Locate the cell with the specified text and output its [x, y] center coordinate. 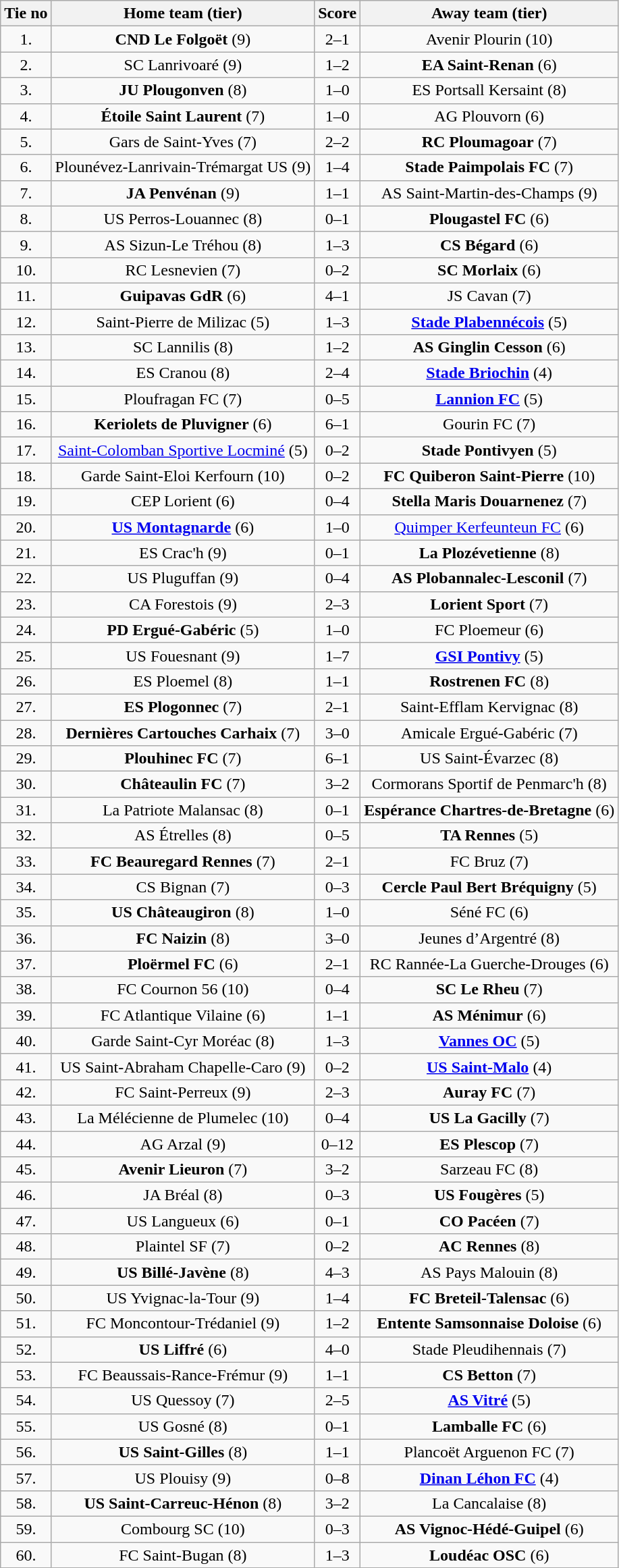
CS Bégard (6) [489, 244]
Gourin FC (7) [489, 425]
Gars de Saint-Yves (7) [183, 142]
AS Vignoc-Hédé-Guipel (6) [489, 1529]
FC Ploemeur (6) [489, 630]
AS Saint-Martin-des-Champs (9) [489, 193]
14. [26, 373]
SC Morlaix (6) [489, 270]
Espérance Chartres-de-Bretagne (6) [489, 810]
3. [26, 90]
US Fougères (5) [489, 1195]
AS Étrelles (8) [183, 836]
Saint-Efflam Kervignac (8) [489, 707]
US Saint-Abraham Chapelle-Caro (9) [183, 1066]
1–7 [338, 655]
SC Lanrivoaré (9) [183, 65]
45. [26, 1170]
CA Forestois (9) [183, 604]
33. [26, 861]
Sarzeau FC (8) [489, 1170]
Home team (tier) [183, 13]
La Mélécienne de Plumelec (10) [183, 1118]
SC Lannilis (8) [183, 348]
ES Plescop (7) [489, 1144]
Plancoët Arguenon FC (7) [489, 1452]
4. [26, 116]
Avenir Lieuron (7) [183, 1170]
FC Cournon 56 (10) [183, 990]
US Billé-Javène (8) [183, 1272]
35. [26, 913]
FC Quiberon Saint-Pierre (10) [489, 476]
Lannion FC (5) [489, 399]
Stade Plabennécois (5) [489, 322]
20. [26, 527]
58. [26, 1503]
FC Naizin (8) [183, 938]
FC Atlantique Vilaine (6) [183, 1015]
55. [26, 1426]
51. [26, 1324]
AS Plobannalec-Lesconil (7) [489, 578]
CS Betton (7) [489, 1375]
Avenir Plourin (10) [489, 39]
AC Rennes (8) [489, 1247]
ES Plogonnec (7) [183, 707]
9. [26, 244]
21. [26, 553]
6. [26, 167]
32. [26, 836]
Séné FC (6) [489, 913]
FC Breteil-Talensac (6) [489, 1298]
AS Sizun-Le Tréhou (8) [183, 244]
US Saint-Évarzec (8) [489, 759]
13. [26, 348]
30. [26, 784]
10. [26, 270]
FC Saint-Bugan (8) [183, 1555]
US Saint-Carreuc-Hénon (8) [183, 1503]
34. [26, 887]
Stade Briochin (4) [489, 373]
59. [26, 1529]
US Perros-Louannec (8) [183, 219]
PD Ergué-Gabéric (5) [183, 630]
50. [26, 1298]
US Montagnarde (6) [183, 527]
27. [26, 707]
Stella Maris Douarnenez (7) [489, 502]
Ploërmel FC (6) [183, 964]
US Saint-Malo (4) [489, 1066]
ES Crac'h (9) [183, 553]
31. [26, 810]
5. [26, 142]
Guipavas GdR (6) [183, 296]
Auray FC (7) [489, 1092]
17. [26, 450]
SC Le Rheu (7) [489, 990]
US Plouisy (9) [183, 1478]
AS Ménimur (6) [489, 1015]
US Quessoy (7) [183, 1401]
0–8 [338, 1478]
26. [26, 681]
16. [26, 425]
49. [26, 1272]
Tie no [26, 13]
4–1 [338, 296]
Amicale Ergué-Gabéric (7) [489, 732]
JS Cavan (7) [489, 296]
FC Saint-Perreux (9) [183, 1092]
Stade Pleudihennais (7) [489, 1349]
42. [26, 1092]
ES Cranou (8) [183, 373]
2–2 [338, 142]
38. [26, 990]
US La Gacilly (7) [489, 1118]
RC Rannée-La Guerche-Drouges (6) [489, 964]
Combourg SC (10) [183, 1529]
46. [26, 1195]
CEP Lorient (6) [183, 502]
47. [26, 1221]
Keriolets de Pluvigner (6) [183, 425]
EA Saint-Renan (6) [489, 65]
52. [26, 1349]
1. [26, 39]
US Yvignac-la-Tour (9) [183, 1298]
JA Penvénan (9) [183, 193]
53. [26, 1375]
La Cancalaise (8) [489, 1503]
RC Lesnevien (7) [183, 270]
23. [26, 604]
44. [26, 1144]
Garde Saint-Cyr Moréac (8) [183, 1041]
Entente Samsonnaise Doloise (6) [489, 1324]
AG Arzal (9) [183, 1144]
US Châteaugiron (8) [183, 913]
US Pluguffan (9) [183, 578]
Dinan Léhon FC (4) [489, 1478]
12. [26, 322]
Stade Paimpolais FC (7) [489, 167]
AS Pays Malouin (8) [489, 1272]
43. [26, 1118]
22. [26, 578]
54. [26, 1401]
37. [26, 964]
7. [26, 193]
JA Bréal (8) [183, 1195]
US Saint-Gilles (8) [183, 1452]
Vannes OC (5) [489, 1041]
Saint-Pierre de Milizac (5) [183, 322]
FC Beaussais-Rance-Frémur (9) [183, 1375]
JU Plougonven (8) [183, 90]
Saint-Colomban Sportive Locminé (5) [183, 450]
24. [26, 630]
Dernières Cartouches Carhaix (7) [183, 732]
FC Moncontour-Trédaniel (9) [183, 1324]
La Plozévetienne (8) [489, 553]
Stade Pontivyen (5) [489, 450]
Châteaulin FC (7) [183, 784]
Étoile Saint Laurent (7) [183, 116]
Jeunes d’Argentré (8) [489, 938]
US Liffré (6) [183, 1349]
Quimper Kerfeunteun FC (6) [489, 527]
CND Le Folgoët (9) [183, 39]
AS Vitré (5) [489, 1401]
15. [26, 399]
TA Rennes (5) [489, 836]
Cercle Paul Bert Bréquigny (5) [489, 887]
4–0 [338, 1349]
39. [26, 1015]
48. [26, 1247]
18. [26, 476]
0–12 [338, 1144]
60. [26, 1555]
CO Pacéen (7) [489, 1221]
ES Ploemel (8) [183, 681]
RC Ploumagoar (7) [489, 142]
La Patriote Malansac (8) [183, 810]
Lorient Sport (7) [489, 604]
Ploufragan FC (7) [183, 399]
56. [26, 1452]
41. [26, 1066]
US Gosné (8) [183, 1426]
Plounévez-Lanrivain-Trémargat US (9) [183, 167]
GSI Pontivy (5) [489, 655]
Score [338, 13]
Cormorans Sportif de Penmarc'h (8) [489, 784]
FC Bruz (7) [489, 861]
2–4 [338, 373]
ES Portsall Kersaint (8) [489, 90]
Away team (tier) [489, 13]
11. [26, 296]
US Langueux (6) [183, 1221]
36. [26, 938]
FC Beauregard Rennes (7) [183, 861]
8. [26, 219]
2–5 [338, 1401]
40. [26, 1041]
25. [26, 655]
AS Ginglin Cesson (6) [489, 348]
57. [26, 1478]
Loudéac OSC (6) [489, 1555]
4–3 [338, 1272]
Plougastel FC (6) [489, 219]
28. [26, 732]
CS Bignan (7) [183, 887]
Rostrenen FC (8) [489, 681]
19. [26, 502]
AG Plouvorn (6) [489, 116]
29. [26, 759]
2. [26, 65]
US Fouesnant (9) [183, 655]
Garde Saint-Eloi Kerfourn (10) [183, 476]
Lamballe FC (6) [489, 1426]
Plouhinec FC (7) [183, 759]
Plaintel SF (7) [183, 1247]
